Determine the [X, Y] coordinate at the center of the cell enclosing the given text.  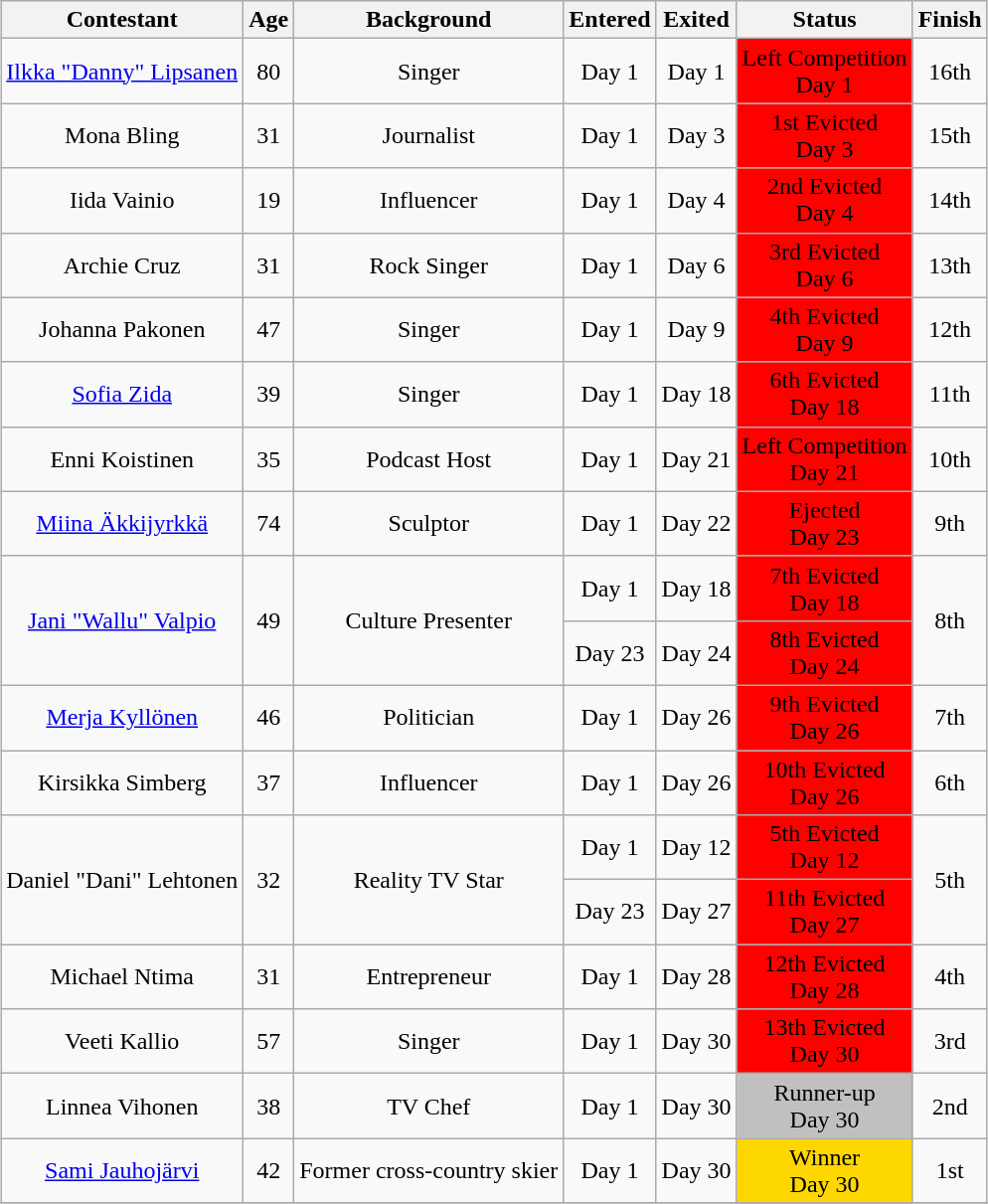
13th EvictedDay 30 [825, 1042]
TV Chef [429, 1106]
Day 27 [696, 913]
13th [950, 264]
Sofia Zida [122, 394]
12th [950, 330]
Reality TV Star [429, 880]
Day 28 [696, 976]
11th EvictedDay 27 [825, 913]
EjectedDay 23 [825, 523]
12th EvictedDay 28 [825, 976]
Day 3 [696, 135]
Left CompetitionDay 1 [825, 72]
5th [950, 880]
32 [268, 880]
Sami Jauhojärvi [122, 1171]
Day 21 [696, 459]
Culture Presenter [429, 620]
2nd EvictedDay 4 [825, 201]
Journalist [429, 135]
Former cross-country skier [429, 1171]
3rd [950, 1042]
Merja Kyllönen [122, 718]
Ilkka "Danny" Lipsanen [122, 72]
37 [268, 781]
Mona Bling [122, 135]
Left CompetitionDay 21 [825, 459]
10th EvictedDay 26 [825, 781]
Day 12 [696, 847]
Day 9 [696, 330]
39 [268, 394]
Finish [950, 20]
Background [429, 20]
47 [268, 330]
14th [950, 201]
1st [950, 1171]
46 [268, 718]
10th [950, 459]
15th [950, 135]
4th EvictedDay 9 [825, 330]
9th EvictedDay 26 [825, 718]
Veeti Kallio [122, 1042]
Rock Singer [429, 264]
Entrepreneur [429, 976]
38 [268, 1106]
57 [268, 1042]
Linnea Vihonen [122, 1106]
49 [268, 620]
7th [950, 718]
2nd [950, 1106]
Day 6 [696, 264]
9th [950, 523]
7th EvictedDay 18 [825, 589]
Archie Cruz [122, 264]
Runner-upDay 30 [825, 1106]
Entered [610, 20]
WinnerDay 30 [825, 1171]
Podcast Host [429, 459]
74 [268, 523]
Miina Äkkijyrkkä [122, 523]
Day 22 [696, 523]
Kirsikka Simberg [122, 781]
Sculptor [429, 523]
6th [950, 781]
5th EvictedDay 12 [825, 847]
16th [950, 72]
1st EvictedDay 3 [825, 135]
Enni Koistinen [122, 459]
Day 24 [696, 652]
Contestant [122, 20]
8th EvictedDay 24 [825, 652]
Status [825, 20]
80 [268, 72]
42 [268, 1171]
Daniel "Dani" Lehtonen [122, 880]
3rd EvictedDay 6 [825, 264]
Michael Ntima [122, 976]
Iida Vainio [122, 201]
Day 4 [696, 201]
6th EvictedDay 18 [825, 394]
Age [268, 20]
Johanna Pakonen [122, 330]
4th [950, 976]
8th [950, 620]
19 [268, 201]
Jani "Wallu" Valpio [122, 620]
11th [950, 394]
35 [268, 459]
Exited [696, 20]
Politician [429, 718]
